Pinpoint the cell where the given text exists, returning its (X, Y) midpoint coordinate. 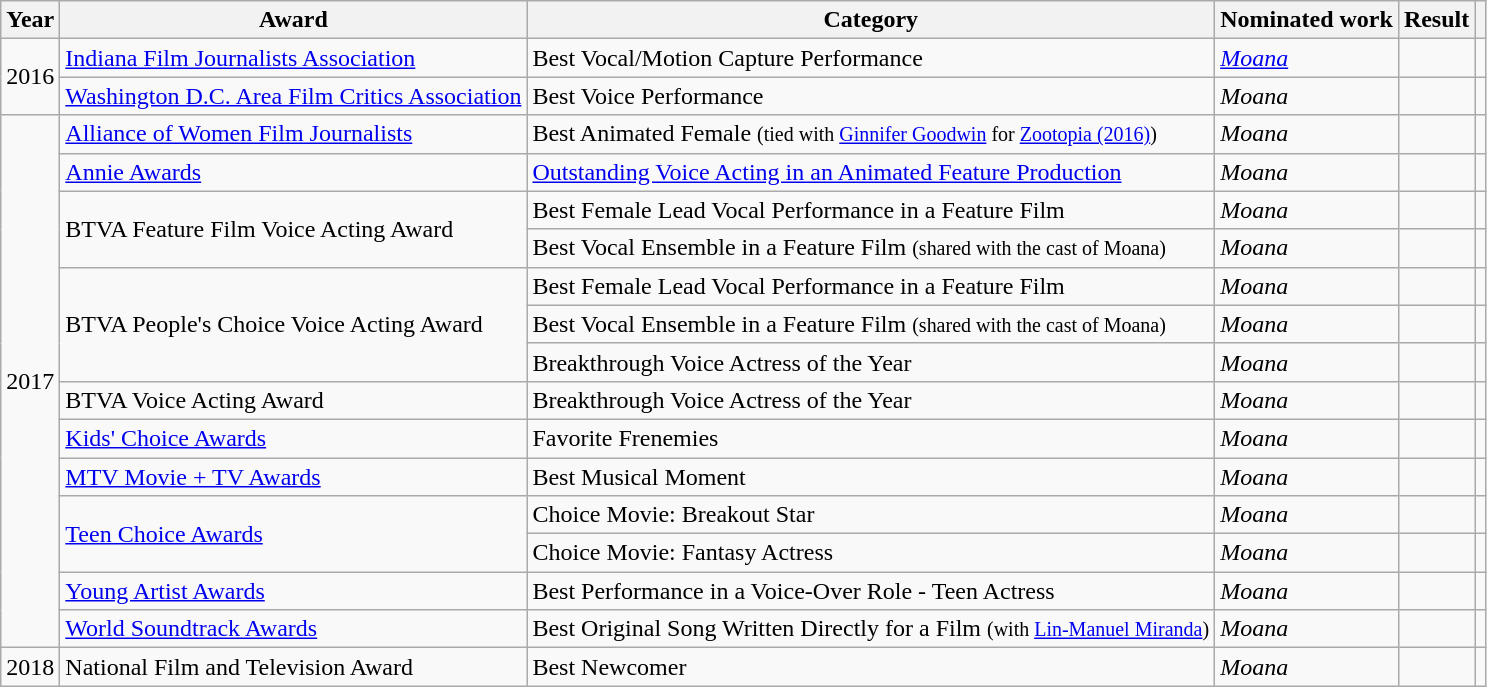
Indiana Film Journalists Association (294, 58)
2017 (30, 382)
2016 (30, 77)
Annie Awards (294, 172)
Choice Movie: Fantasy Actress (871, 553)
Nominated work (1307, 20)
BTVA Feature Film Voice Acting Award (294, 229)
Award (294, 20)
World Soundtrack Awards (294, 629)
Young Artist Awards (294, 591)
Choice Movie: Breakout Star (871, 515)
Outstanding Voice Acting in an Animated Feature Production (871, 172)
Best Musical Moment (871, 477)
BTVA Voice Acting Award (294, 400)
Category (871, 20)
Best Performance in a Voice-Over Role - Teen Actress (871, 591)
Teen Choice Awards (294, 534)
Best Vocal/Motion Capture Performance (871, 58)
Alliance of Women Film Journalists (294, 134)
Washington D.C. Area Film Critics Association (294, 96)
Kids' Choice Awards (294, 438)
Best Animated Female (tied with Ginnifer Goodwin for Zootopia (2016)) (871, 134)
2018 (30, 667)
Result (1436, 20)
BTVA People's Choice Voice Acting Award (294, 324)
MTV Movie + TV Awards (294, 477)
Best Newcomer (871, 667)
Best Voice Performance (871, 96)
Year (30, 20)
Best Original Song Written Directly for a Film (with Lin-Manuel Miranda) (871, 629)
Favorite Frenemies (871, 438)
National Film and Television Award (294, 667)
